Capture the cell that displays the provided text and extract its (X, Y) central coordinate. 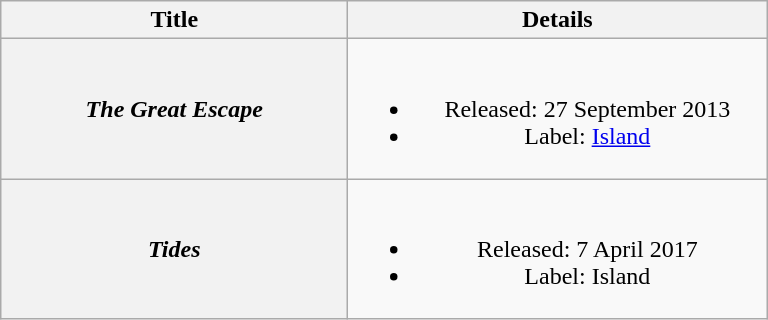
Tides (174, 249)
Released: 7 April 2017Label: Island (558, 249)
The Great Escape (174, 109)
Title (174, 20)
Released: 27 September 2013Label: Island (558, 109)
Details (558, 20)
